Return the (X, Y) coordinate for the center point of the cell that contains the specified text.  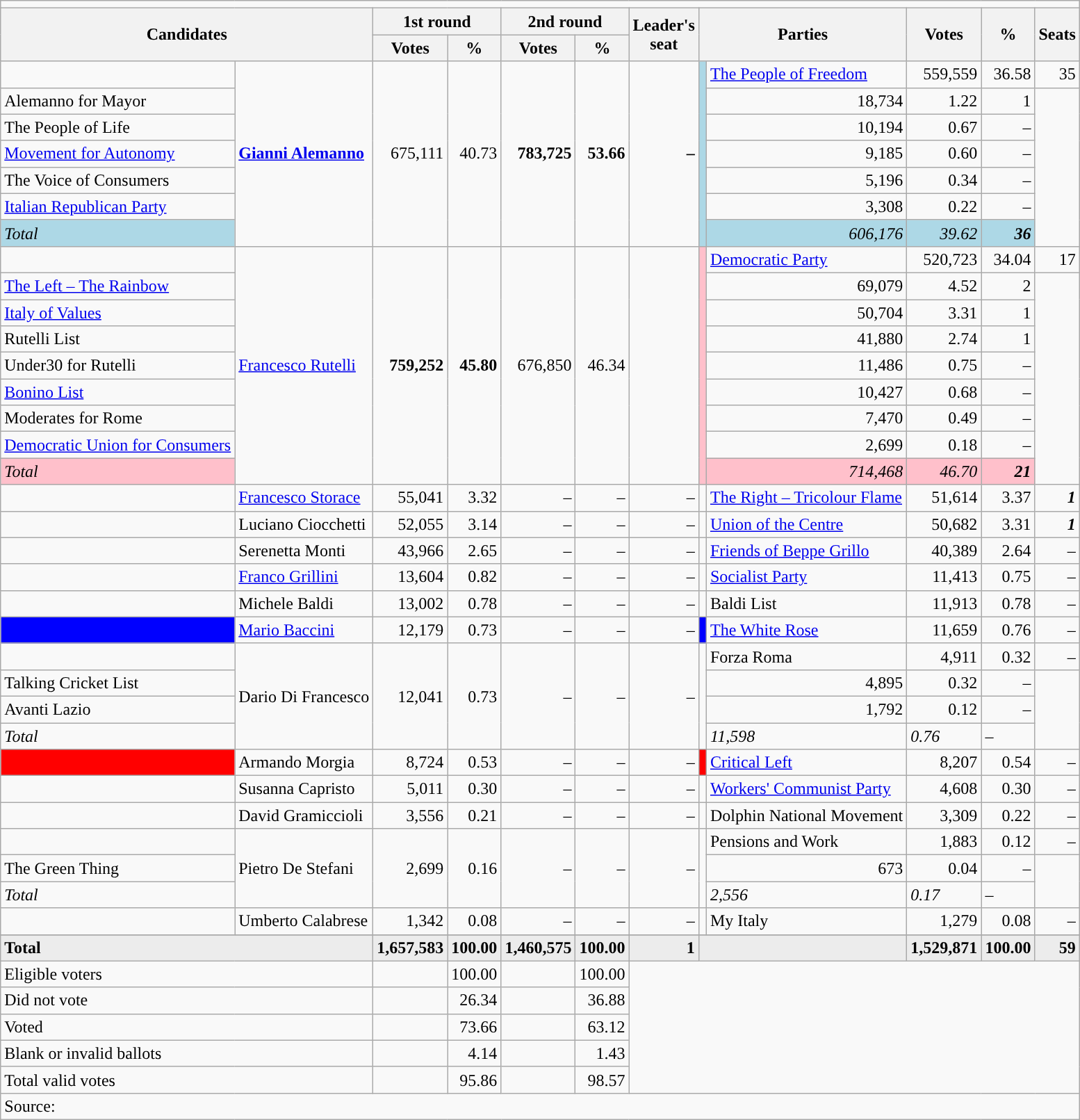
2,556 (806, 895)
36.58 (1008, 74)
3,309 (944, 815)
Democratic Party (806, 259)
43,966 (410, 551)
8,207 (944, 763)
Did not vote (187, 1000)
Alemanno for Mayor (118, 101)
520,723 (944, 259)
673 (806, 868)
1,342 (410, 921)
36 (1008, 233)
11,598 (806, 736)
59 (1057, 948)
9,185 (806, 154)
10,194 (806, 127)
Union of the Centre (806, 524)
3.32 (474, 498)
Baldi List (806, 603)
4.14 (474, 1053)
Susanna Capristo (304, 789)
The Right – Tricolour Flame (806, 498)
5,196 (806, 180)
Pensions and Work (806, 842)
Socialist Party (806, 577)
1,883 (944, 842)
3,308 (806, 206)
7,470 (806, 419)
Rutelli List (118, 339)
2nd round (565, 22)
0.54 (1008, 763)
1,279 (944, 921)
1,460,575 (538, 948)
676,850 (538, 366)
12,041 (410, 696)
0.17 (944, 895)
My Italy (806, 921)
Talking Cricket List (118, 683)
The Left – The Rainbow (118, 286)
1st round (437, 22)
11,413 (944, 577)
39.62 (944, 233)
0.34 (944, 180)
46.70 (944, 471)
The Voice of Consumers (118, 180)
34.04 (1008, 259)
8,724 (410, 763)
26.34 (474, 1000)
3.37 (1008, 498)
50,704 (806, 312)
1.22 (944, 101)
1,792 (806, 709)
Forza Roma (806, 656)
0.49 (944, 419)
0.53 (474, 763)
11,913 (944, 603)
Luciano Ciocchetti (304, 524)
2.74 (944, 339)
0.16 (474, 868)
Gianni Alemanno (304, 154)
2.65 (474, 551)
0.21 (474, 815)
Source: (541, 1106)
4.52 (944, 286)
4,911 (944, 656)
21 (1008, 471)
40.73 (474, 154)
13,002 (410, 603)
5,011 (410, 789)
13,604 (410, 577)
Workers' Communist Party (806, 789)
0.18 (944, 445)
The White Rose (806, 630)
Blank or invalid ballots (187, 1053)
Umberto Calabrese (304, 921)
2 (1008, 286)
Avanti Lazio (118, 709)
Francesco Rutelli (304, 366)
0.60 (944, 154)
The People of Life (118, 127)
0.82 (474, 577)
69,079 (806, 286)
46.34 (602, 366)
95.86 (474, 1080)
98.57 (602, 1080)
Friends of Beppe Grillo (806, 551)
Total valid votes (187, 1080)
0.67 (944, 127)
714,468 (806, 471)
Dolphin National Movement (806, 815)
17 (1057, 259)
Candidates (187, 35)
11,659 (944, 630)
63.12 (602, 1027)
3.14 (474, 524)
675,111 (410, 154)
51,614 (944, 498)
1.43 (602, 1053)
Italy of Values (118, 312)
40,389 (944, 551)
Armando Morgia (304, 763)
759,252 (410, 366)
4,608 (944, 789)
Francesco Storace (304, 498)
4,895 (806, 683)
73.66 (474, 1027)
18,734 (806, 101)
Movement for Autonomy (118, 154)
0.04 (944, 868)
2.64 (1008, 551)
Under30 for Rutelli (118, 366)
Michele Baldi (304, 603)
35 (1057, 74)
36.88 (602, 1000)
1,657,583 (410, 948)
Dario Di Francesco (304, 696)
Italian Republican Party (118, 206)
Parties (802, 35)
David Gramiccioli (304, 815)
Eligible voters (187, 974)
Leader'sseat (664, 35)
The Green Thing (118, 868)
11,486 (806, 366)
606,176 (806, 233)
10,427 (806, 392)
Critical Left (806, 763)
Moderates for Rome (118, 419)
50,682 (944, 524)
Bonino List (118, 392)
3,556 (410, 815)
0.68 (944, 392)
12,179 (410, 630)
Franco Grillini (304, 577)
1,529,871 (944, 948)
Serenetta Monti (304, 551)
559,559 (944, 74)
Pietro De Stefani (304, 868)
783,725 (538, 154)
Voted (187, 1027)
53.66 (602, 154)
41,880 (806, 339)
Mario Baccini (304, 630)
55,041 (410, 498)
The People of Freedom (806, 74)
52,055 (410, 524)
Democratic Union for Consumers (118, 445)
Seats (1057, 35)
45.80 (474, 366)
